Provide the [x, y] coordinate of the cell's center where the given text is located.  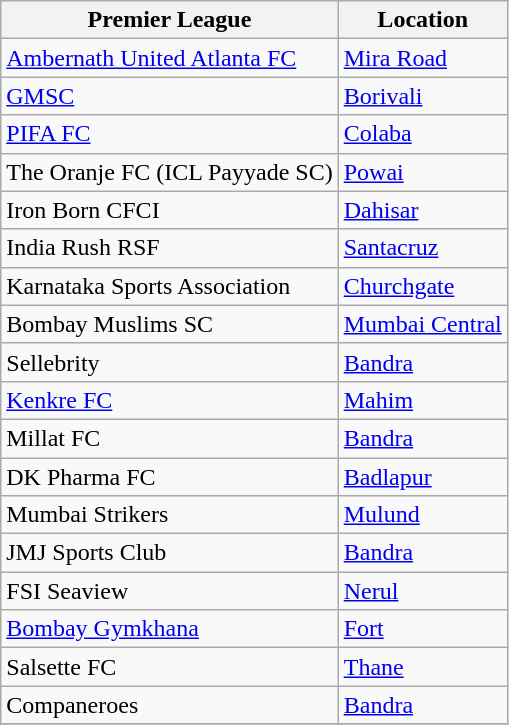
Fort [422, 629]
Mulund [422, 515]
Salsette FC [170, 667]
JMJ Sports Club [170, 553]
Churchgate [422, 286]
Location [422, 20]
Mumbai Central [422, 324]
Millat FC [170, 438]
Santacruz [422, 248]
The Oranje FC (ICL Payyade SC) [170, 172]
Borivali [422, 96]
Sellebrity [170, 362]
Bombay Muslims SC [170, 324]
Nerul [422, 591]
India Rush RSF [170, 248]
PIFA FC [170, 134]
Mahim [422, 400]
Companeroes [170, 705]
Colaba [422, 134]
Karnataka Sports Association [170, 286]
Kenkre FC [170, 400]
Badlapur [422, 477]
DK Pharma FC [170, 477]
Dahisar [422, 210]
FSI Seaview [170, 591]
Thane [422, 667]
Mira Road [422, 58]
Premier League [170, 20]
Bombay Gymkhana [170, 629]
Powai [422, 172]
Iron Born CFCI [170, 210]
Ambernath United Atlanta FC [170, 58]
Mumbai Strikers [170, 515]
GMSC [170, 96]
